For the text-containing cell, return its midpoint in [x, y] coordinate format. 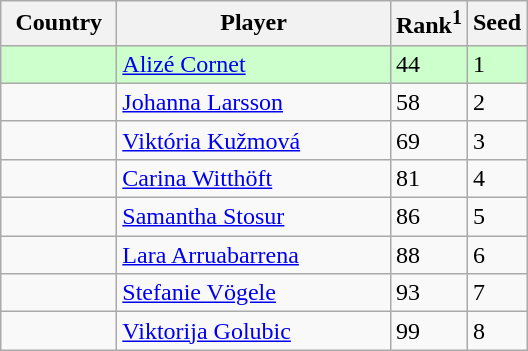
Country [59, 24]
86 [428, 217]
81 [428, 178]
58 [428, 102]
1 [496, 64]
Alizé Cornet [254, 64]
Rank1 [428, 24]
2 [496, 102]
99 [428, 331]
88 [428, 255]
Seed [496, 24]
Carina Witthöft [254, 178]
Samantha Stosur [254, 217]
93 [428, 293]
69 [428, 140]
Viktória Kužmová [254, 140]
3 [496, 140]
Viktorija Golubic [254, 331]
Lara Arruabarrena [254, 255]
5 [496, 217]
6 [496, 255]
Stefanie Vögele [254, 293]
8 [496, 331]
Johanna Larsson [254, 102]
4 [496, 178]
7 [496, 293]
44 [428, 64]
Player [254, 24]
